Return [X, Y] of the center of cell containing provided text 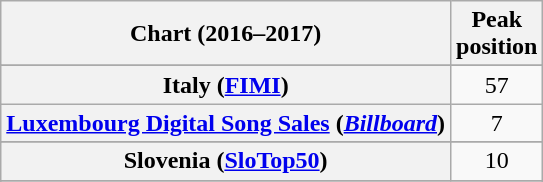
Peakposition [497, 34]
Slovenia (SloTop50) [226, 161]
7 [497, 123]
Luxembourg Digital Song Sales (Billboard) [226, 123]
Italy (FIMI) [226, 85]
57 [497, 85]
Chart (2016–2017) [226, 34]
10 [497, 161]
